Pinpoint the cell where the given text exists, returning its [X, Y] midpoint coordinate. 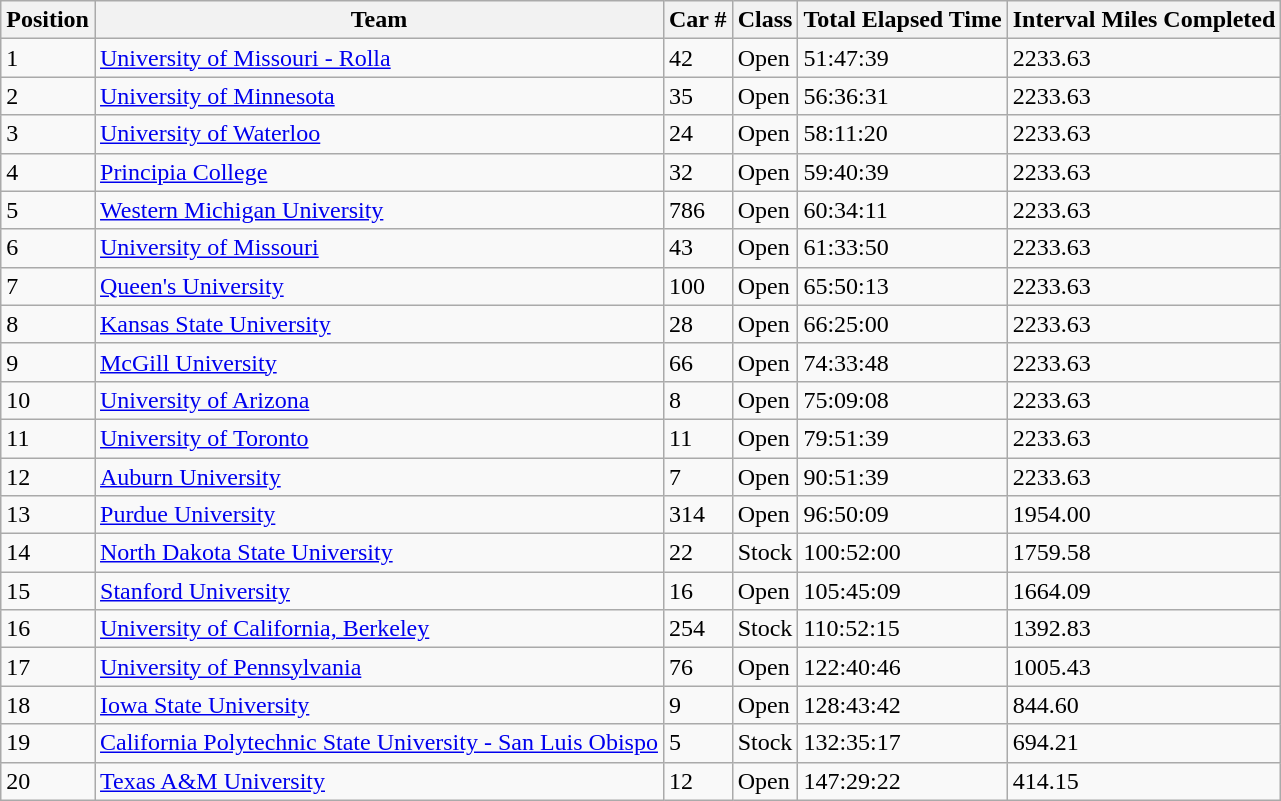
42 [698, 58]
2 [48, 96]
1759.58 [1144, 553]
61:33:50 [902, 248]
University of Toronto [378, 438]
79:51:39 [902, 438]
60:34:11 [902, 210]
35 [698, 96]
110:52:15 [902, 629]
Class [765, 20]
132:35:17 [902, 743]
University of Missouri - Rolla [378, 58]
43 [698, 248]
Team [378, 20]
Western Michigan University [378, 210]
75:09:08 [902, 400]
6 [48, 248]
3 [48, 134]
Car # [698, 20]
10 [48, 400]
24 [698, 134]
786 [698, 210]
1005.43 [1144, 667]
1 [48, 58]
Queen's University [378, 286]
17 [48, 667]
74:33:48 [902, 362]
1392.83 [1144, 629]
128:43:42 [902, 705]
University of Arizona [378, 400]
University of Minnesota [378, 96]
1664.09 [1144, 591]
14 [48, 553]
Purdue University [378, 515]
105:45:09 [902, 591]
90:51:39 [902, 477]
Kansas State University [378, 324]
100 [698, 286]
66 [698, 362]
19 [48, 743]
University of Pennsylvania [378, 667]
Texas A&M University [378, 781]
66:25:00 [902, 324]
28 [698, 324]
147:29:22 [902, 781]
Auburn University [378, 477]
Iowa State University [378, 705]
844.60 [1144, 705]
32 [698, 172]
Principia College [378, 172]
314 [698, 515]
University of Waterloo [378, 134]
1954.00 [1144, 515]
414.15 [1144, 781]
4 [48, 172]
North Dakota State University [378, 553]
51:47:39 [902, 58]
59:40:39 [902, 172]
20 [48, 781]
Position [48, 20]
University of California, Berkeley [378, 629]
Stanford University [378, 591]
Interval Miles Completed [1144, 20]
100:52:00 [902, 553]
122:40:46 [902, 667]
13 [48, 515]
56:36:31 [902, 96]
694.21 [1144, 743]
22 [698, 553]
Total Elapsed Time [902, 20]
58:11:20 [902, 134]
15 [48, 591]
University of Missouri [378, 248]
McGill University [378, 362]
65:50:13 [902, 286]
California Polytechnic State University - San Luis Obispo [378, 743]
96:50:09 [902, 515]
254 [698, 629]
76 [698, 667]
18 [48, 705]
